Search for the cell housing the specified text and yield its (X, Y) center coordinate. 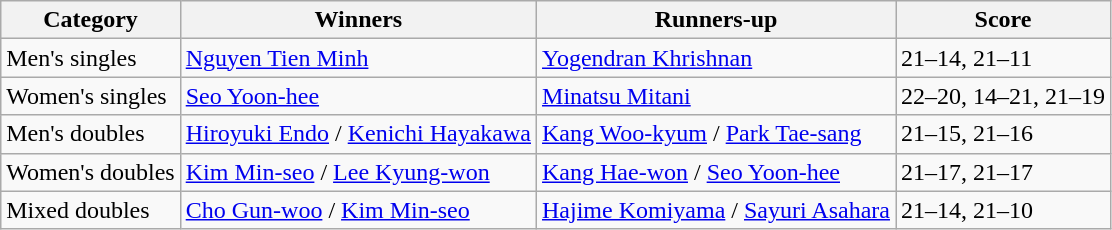
Women's singles (90, 96)
Mixed doubles (90, 210)
Men's doubles (90, 134)
Kim Min-seo / Lee Kyung-won (358, 172)
Men's singles (90, 58)
Kang Hae-won / Seo Yoon-hee (716, 172)
21–15, 21–16 (1004, 134)
21–14, 21–10 (1004, 210)
21–17, 21–17 (1004, 172)
Kang Woo-kyum / Park Tae-sang (716, 134)
Women's doubles (90, 172)
Yogendran Khrishnan (716, 58)
Category (90, 20)
21–14, 21–11 (1004, 58)
Hajime Komiyama / Sayuri Asahara (716, 210)
Cho Gun-woo / Kim Min-seo (358, 210)
Nguyen Tien Minh (358, 58)
Score (1004, 20)
Minatsu Mitani (716, 96)
Hiroyuki Endo / Kenichi Hayakawa (358, 134)
22–20, 14–21, 21–19 (1004, 96)
Winners (358, 20)
Runners-up (716, 20)
Seo Yoon-hee (358, 96)
